Capture the cell that displays the provided text and extract its (X, Y) central coordinate. 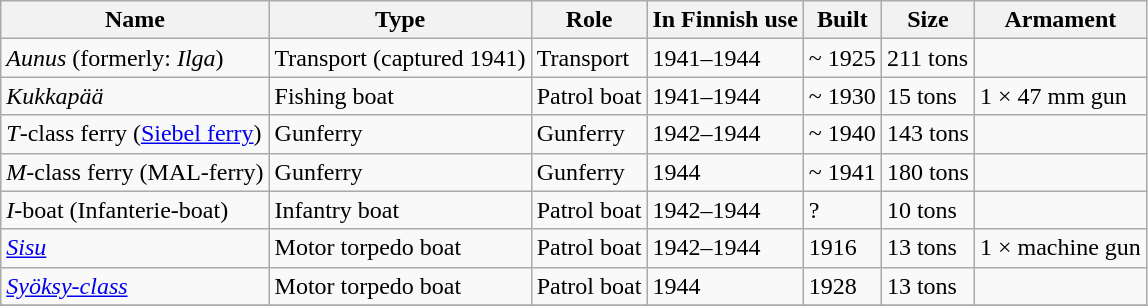
143 tons (928, 134)
? (842, 210)
Sisu (135, 248)
In Finnish use (725, 20)
M-class ferry (MAL-ferry) (135, 172)
Size (928, 20)
1916 (842, 248)
Transport (captured 1941) (400, 58)
15 tons (928, 96)
Kukkapää (135, 96)
Role (589, 20)
~ 1940 (842, 134)
~ 1925 (842, 58)
Name (135, 20)
211 tons (928, 58)
1928 (842, 286)
1 × machine gun (1060, 248)
10 tons (928, 210)
Fishing boat (400, 96)
Syöksy-class (135, 286)
180 tons (928, 172)
Infantry boat (400, 210)
Armament (1060, 20)
~ 1941 (842, 172)
Transport (589, 58)
1 × 47 mm gun (1060, 96)
I-boat (Infanterie-boat) (135, 210)
T-class ferry (Siebel ferry) (135, 134)
Aunus (formerly: Ilga) (135, 58)
~ 1930 (842, 96)
Type (400, 20)
Built (842, 20)
